From the cell containing the given text, extract its center point as [X, Y] coordinate. 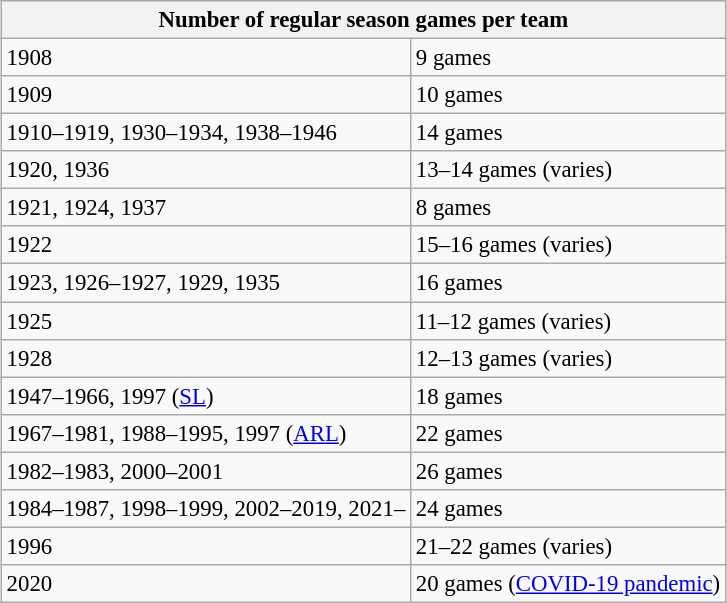
1922 [206, 245]
11–12 games (varies) [568, 321]
1996 [206, 546]
26 games [568, 471]
21–22 games (varies) [568, 546]
1947–1966, 1997 (SL) [206, 396]
1910–1919, 1930–1934, 1938–1946 [206, 133]
Number of regular season games per team [363, 20]
15–16 games (varies) [568, 245]
1909 [206, 95]
2020 [206, 584]
20 games (COVID-19 pandemic) [568, 584]
14 games [568, 133]
1984–1987, 1998–1999, 2002–2019, 2021– [206, 508]
8 games [568, 208]
1920, 1936 [206, 170]
1928 [206, 358]
24 games [568, 508]
1921, 1924, 1937 [206, 208]
18 games [568, 396]
12–13 games (varies) [568, 358]
9 games [568, 57]
1908 [206, 57]
22 games [568, 433]
1923, 1926–1927, 1929, 1935 [206, 283]
1982–1983, 2000–2001 [206, 471]
10 games [568, 95]
16 games [568, 283]
1925 [206, 321]
13–14 games (varies) [568, 170]
1967–1981, 1988–1995, 1997 (ARL) [206, 433]
